For the text-containing cell, return its midpoint in [x, y] coordinate format. 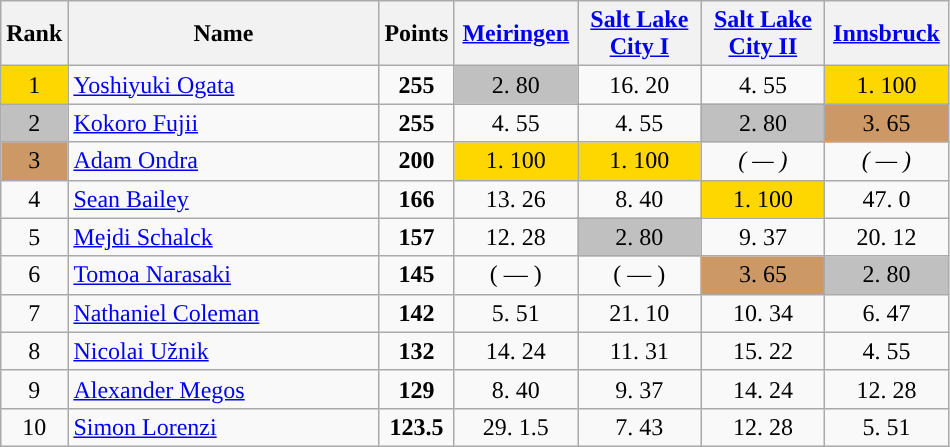
9 [34, 389]
Nathaniel Coleman [224, 313]
Name [224, 34]
200 [416, 161]
Mejdi Schalck [224, 237]
Simon Lorenzi [224, 427]
Salt Lake City II [763, 34]
Tomoa Narasaki [224, 275]
47. 0 [887, 199]
132 [416, 351]
166 [416, 199]
10 [34, 427]
Points [416, 34]
Innsbruck [887, 34]
15. 22 [763, 351]
Meiringen [516, 34]
21. 10 [640, 313]
10. 34 [763, 313]
6 [34, 275]
16. 20 [640, 85]
Rank [34, 34]
Alexander Megos [224, 389]
7 [34, 313]
Yoshiyuki Ogata [224, 85]
5 [34, 237]
6. 47 [887, 313]
13. 26 [516, 199]
8 [34, 351]
3 [34, 161]
11. 31 [640, 351]
145 [416, 275]
20. 12 [887, 237]
Kokoro Fujii [224, 123]
Sean Bailey [224, 199]
Nicolai Užnik [224, 351]
2 [34, 123]
123.5 [416, 427]
157 [416, 237]
Adam Ondra [224, 161]
4 [34, 199]
142 [416, 313]
1 [34, 85]
7. 43 [640, 427]
Salt Lake City I [640, 34]
29. 1.5 [516, 427]
129 [416, 389]
